Detect which cell encompasses the target text, then output its (x, y) center coordinate. 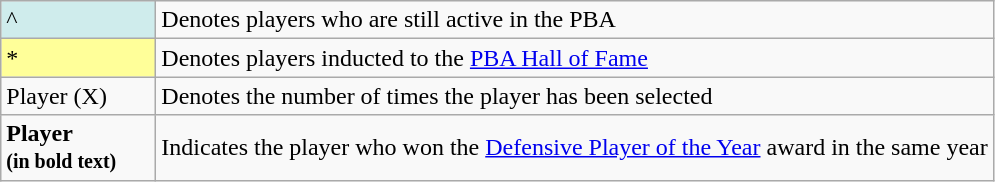
Denotes players inducted to the PBA Hall of Fame (574, 58)
Player (X) (78, 96)
Denotes players who are still active in the PBA (574, 20)
^ (78, 20)
* (78, 58)
Indicates the player who won the Defensive Player of the Year award in the same year (574, 148)
Player(in bold text) (78, 148)
Denotes the number of times the player has been selected (574, 96)
